Locate the cell with the specified text and output its (x, y) center coordinate. 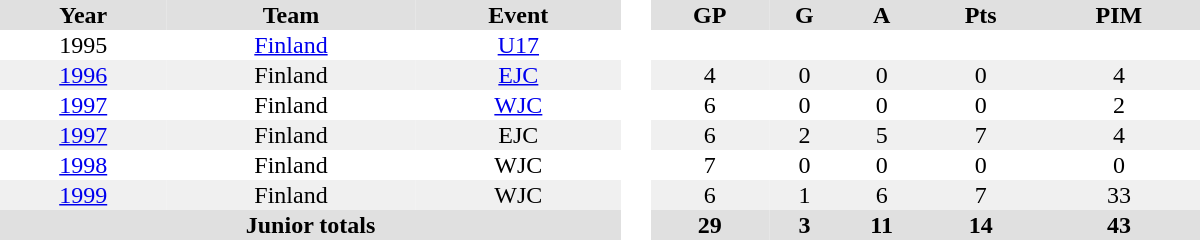
1999 (83, 195)
33 (1119, 195)
1996 (83, 75)
Event (519, 15)
29 (710, 225)
11 (882, 225)
PIM (1119, 15)
Pts (981, 15)
Team (290, 15)
1 (804, 195)
5 (882, 135)
14 (981, 225)
G (804, 15)
Junior totals (310, 225)
1998 (83, 165)
43 (1119, 225)
A (882, 15)
GP (710, 15)
1995 (83, 45)
U17 (519, 45)
3 (804, 225)
Year (83, 15)
